Locate the cell with the specified text and output its [X, Y] center coordinate. 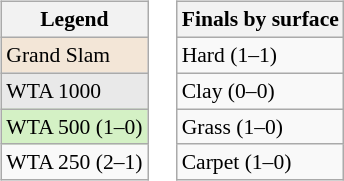
WTA 500 (1–0) [74, 127]
Carpet (1–0) [260, 162]
Clay (0–0) [260, 91]
Grand Slam [74, 55]
Finals by surface [260, 20]
Hard (1–1) [260, 55]
Legend [74, 20]
WTA 250 (2–1) [74, 162]
WTA 1000 [74, 91]
Grass (1–0) [260, 127]
